Search for the cell housing the specified text and yield its (X, Y) center coordinate. 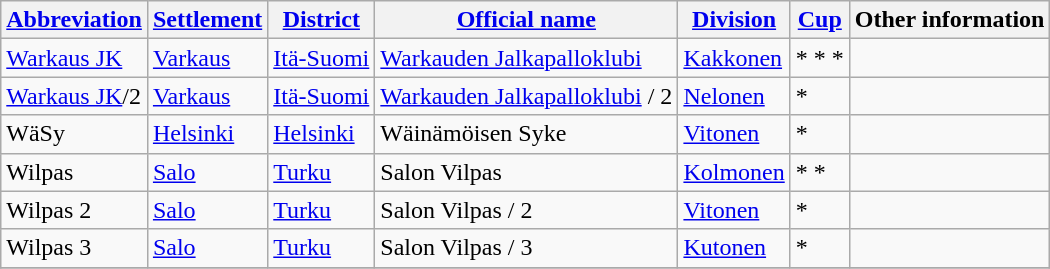
Warkaus JK/2 (74, 96)
Salon Vilpas (526, 172)
Kakkonen (734, 58)
Warkauden Jalkapalloklubi (526, 58)
* * (820, 172)
Kolmonen (734, 172)
Nelonen (734, 96)
Kutonen (734, 248)
Wilpas 3 (74, 248)
Warkaus JK (74, 58)
Division (734, 20)
Salon Vilpas / 2 (526, 210)
Cup (820, 20)
Abbreviation (74, 20)
Wilpas (74, 172)
* * * (820, 58)
District (322, 20)
WäSy (74, 134)
Official name (526, 20)
Warkauden Jalkapalloklubi / 2 (526, 96)
Other information (950, 20)
Settlement (207, 20)
Salon Vilpas / 3 (526, 248)
Wilpas 2 (74, 210)
Wäinämöisen Syke (526, 134)
